Detect which cell encompasses the target text, then output its [X, Y] center coordinate. 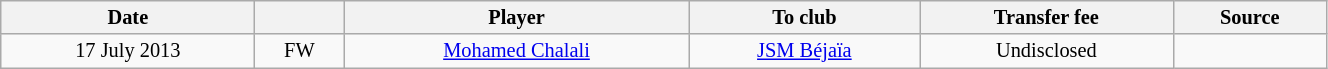
FW [300, 51]
Transfer fee [1047, 17]
To club [804, 17]
Source [1250, 17]
17 July 2013 [128, 51]
Undisclosed [1047, 51]
JSM Béjaïa [804, 51]
Date [128, 17]
Player [516, 17]
Mohamed Chalali [516, 51]
